Output the (x, y) coordinate of the center of the cell containing the given text.  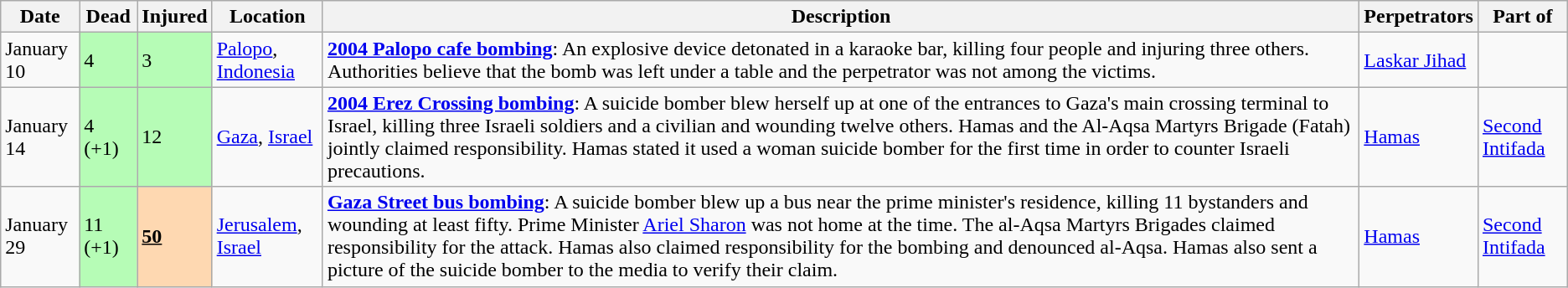
January 14 (40, 137)
Location (267, 17)
4 (+1) (109, 137)
4 (109, 60)
50 (174, 236)
Perpetrators (1419, 17)
Injured (174, 17)
Description (841, 17)
Gaza, Israel (267, 137)
Laskar Jihad (1419, 60)
3 (174, 60)
Jerusalem, Israel (267, 236)
Dead (109, 17)
Part of (1523, 17)
Palopo, Indonesia (267, 60)
Date (40, 17)
12 (174, 137)
January 10 (40, 60)
January 29 (40, 236)
11 (+1) (109, 236)
